Capture the cell that displays the provided text and extract its [X, Y] central coordinate. 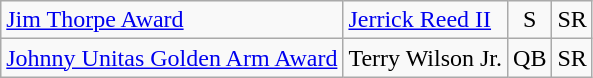
QB [530, 58]
Johnny Unitas Golden Arm Award [172, 58]
S [530, 20]
Jim Thorpe Award [172, 20]
Jerrick Reed II [426, 20]
Terry Wilson Jr. [426, 58]
